Determine the (X, Y) coordinate at the center of the cell enclosing the given text.  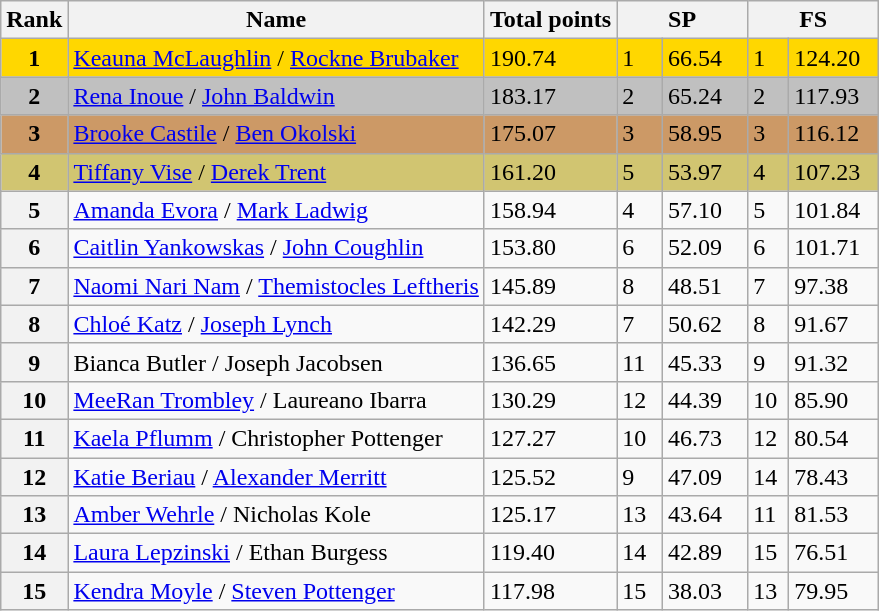
153.80 (550, 248)
142.29 (550, 324)
Kaela Pflumm / Christopher Pottenger (276, 438)
42.89 (704, 553)
76.51 (834, 553)
125.52 (550, 477)
46.73 (704, 438)
145.89 (550, 286)
101.84 (834, 210)
Caitlin Yankowskas / John Coughlin (276, 248)
78.43 (834, 477)
107.23 (834, 172)
Rena Inoue / John Baldwin (276, 96)
53.97 (704, 172)
117.93 (834, 96)
MeeRan Trombley / Laureano Ibarra (276, 400)
81.53 (834, 515)
58.95 (704, 134)
Name (276, 20)
124.20 (834, 58)
44.39 (704, 400)
116.12 (834, 134)
Rank (34, 20)
183.17 (550, 96)
158.94 (550, 210)
50.62 (704, 324)
Amber Wehrle / Nicholas Kole (276, 515)
47.09 (704, 477)
101.71 (834, 248)
117.98 (550, 591)
Keauna McLaughlin / Rockne Brubaker (276, 58)
66.54 (704, 58)
65.24 (704, 96)
85.90 (834, 400)
190.74 (550, 58)
57.10 (704, 210)
Katie Beriau / Alexander Merritt (276, 477)
130.29 (550, 400)
125.17 (550, 515)
43.64 (704, 515)
Naomi Nari Nam / Themistocles Leftheris (276, 286)
52.09 (704, 248)
Laura Lepzinski / Ethan Burgess (276, 553)
91.67 (834, 324)
38.03 (704, 591)
119.40 (550, 553)
48.51 (704, 286)
Total points (550, 20)
Chloé Katz / Joseph Lynch (276, 324)
FS (814, 20)
127.27 (550, 438)
136.65 (550, 362)
91.32 (834, 362)
Amanda Evora / Mark Ladwig (276, 210)
Brooke Castile / Ben Okolski (276, 134)
97.38 (834, 286)
161.20 (550, 172)
80.54 (834, 438)
45.33 (704, 362)
SP (682, 20)
Bianca Butler / Joseph Jacobsen (276, 362)
175.07 (550, 134)
Kendra Moyle / Steven Pottenger (276, 591)
Tiffany Vise / Derek Trent (276, 172)
79.95 (834, 591)
